Provide the [x, y] coordinate of the cell's center where the given text is located.  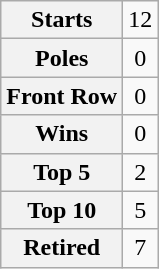
7 [140, 248]
5 [140, 210]
Top 5 [62, 172]
Retired [62, 248]
12 [140, 20]
Starts [62, 20]
2 [140, 172]
Front Row [62, 96]
Wins [62, 134]
Poles [62, 58]
Top 10 [62, 210]
